Locate the cell with the specified text and output its [x, y] center coordinate. 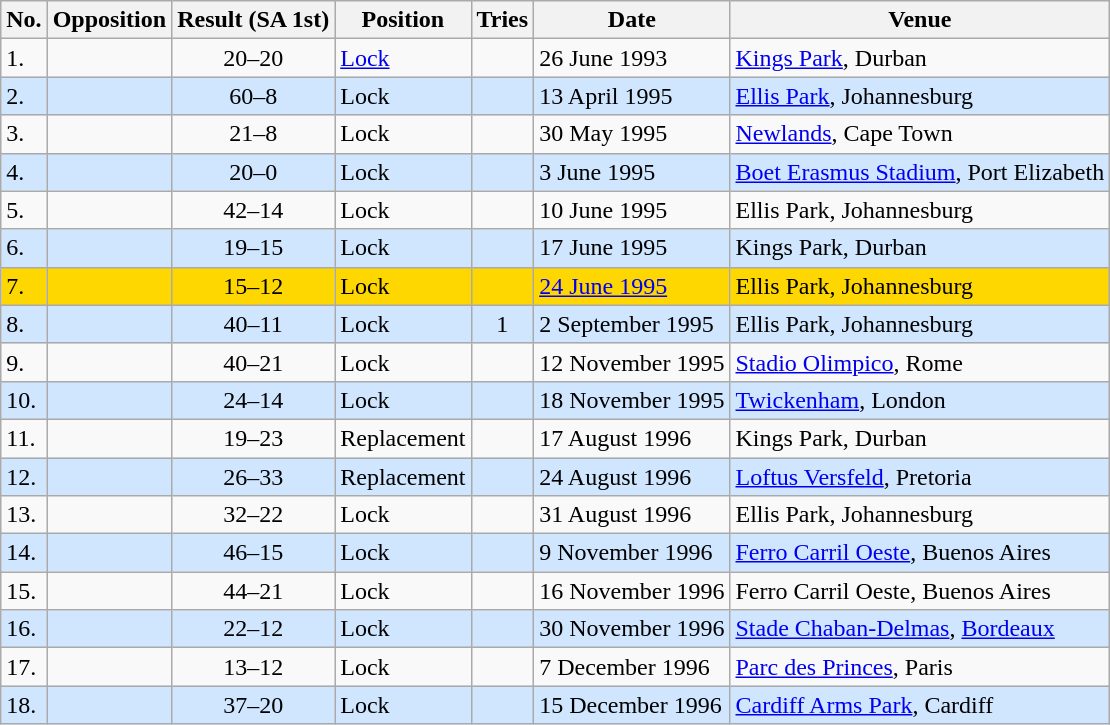
26–33 [254, 477]
30 May 1995 [632, 134]
11. [24, 438]
44–21 [254, 591]
Position [403, 20]
30 November 1996 [632, 629]
13 April 1995 [632, 96]
22–12 [254, 629]
Tries [502, 20]
Newlands, Cape Town [920, 134]
7 December 1996 [632, 667]
10. [24, 400]
9. [24, 362]
17. [24, 667]
7. [24, 286]
46–15 [254, 553]
18 November 1995 [632, 400]
16. [24, 629]
Venue [920, 20]
20–20 [254, 58]
15. [24, 591]
2. [24, 96]
18. [24, 705]
Result (SA 1st) [254, 20]
24 June 1995 [632, 286]
15 December 1996 [632, 705]
13–12 [254, 667]
Stade Chaban-Delmas, Bordeaux [920, 629]
15–12 [254, 286]
3 June 1995 [632, 172]
Opposition [109, 20]
2 September 1995 [632, 324]
19–23 [254, 438]
14. [24, 553]
6. [24, 248]
13. [24, 515]
21–8 [254, 134]
24 August 1996 [632, 477]
37–20 [254, 705]
42–14 [254, 210]
10 June 1995 [632, 210]
24–14 [254, 400]
Date [632, 20]
1 [502, 324]
4. [24, 172]
60–8 [254, 96]
12 November 1995 [632, 362]
20–0 [254, 172]
19–15 [254, 248]
26 June 1993 [632, 58]
9 November 1996 [632, 553]
32–22 [254, 515]
40–21 [254, 362]
17 August 1996 [632, 438]
8. [24, 324]
40–11 [254, 324]
Stadio Olimpico, Rome [920, 362]
Twickenham, London [920, 400]
Loftus Versfeld, Pretoria [920, 477]
12. [24, 477]
Cardiff Arms Park, Cardiff [920, 705]
16 November 1996 [632, 591]
No. [24, 20]
17 June 1995 [632, 248]
3. [24, 134]
Boet Erasmus Stadium, Port Elizabeth [920, 172]
1. [24, 58]
5. [24, 210]
31 August 1996 [632, 515]
Parc des Princes, Paris [920, 667]
